From the cell containing the given text, extract its center point as (X, Y) coordinate. 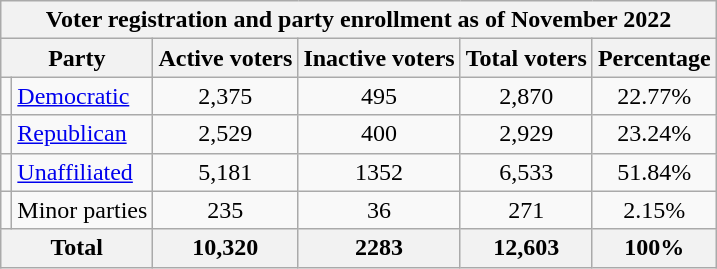
Active voters (226, 58)
235 (226, 210)
271 (526, 210)
23.24% (654, 134)
2283 (379, 248)
36 (379, 210)
1352 (379, 172)
10,320 (226, 248)
51.84% (654, 172)
6,533 (526, 172)
100% (654, 248)
Unaffiliated (82, 172)
2,870 (526, 96)
Percentage (654, 58)
Minor parties (82, 210)
400 (379, 134)
2,929 (526, 134)
5,181 (226, 172)
2,375 (226, 96)
12,603 (526, 248)
Voter registration and party enrollment as of November 2022 (359, 20)
495 (379, 96)
Democratic (82, 96)
Total (77, 248)
Party (77, 58)
Republican (82, 134)
2.15% (654, 210)
2,529 (226, 134)
22.77% (654, 96)
Total voters (526, 58)
Inactive voters (379, 58)
